Extract the [x, y] coordinate from the center of the cell holding the provided text.  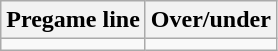
Pregame line [74, 20]
Over/under [210, 20]
